Determine the (X, Y) coordinate at the center of the cell enclosing the given text.  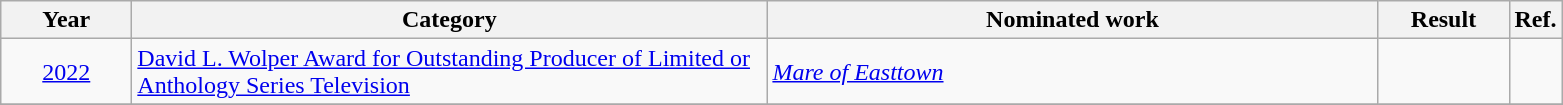
Mare of Easttown (1072, 72)
David L. Wolper Award for Outstanding Producer of Limited or Anthology Series Television (450, 72)
Result (1444, 20)
Nominated work (1072, 20)
Ref. (1536, 20)
Category (450, 20)
Year (66, 20)
2022 (66, 72)
